Locate the cell with the specified text and output its (x, y) center coordinate. 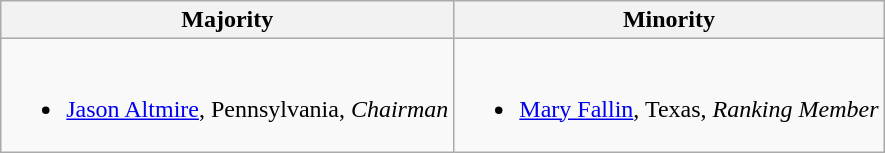
Jason Altmire, Pennsylvania, Chairman (228, 96)
Mary Fallin, Texas, Ranking Member (669, 96)
Majority (228, 20)
Minority (669, 20)
